Locate the cell with the specified text and output its (X, Y) center coordinate. 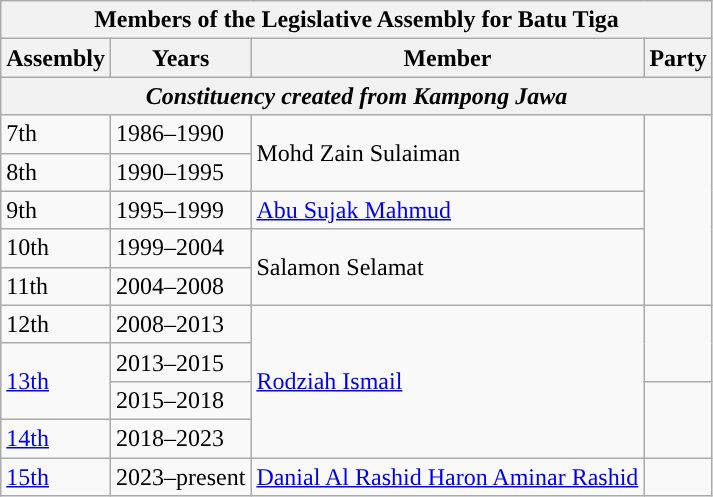
2008–2013 (180, 324)
2013–2015 (180, 362)
Constituency created from Kampong Jawa (357, 96)
1990–1995 (180, 172)
15th (56, 477)
7th (56, 134)
Rodziah Ismail (448, 381)
12th (56, 324)
2018–2023 (180, 438)
1986–1990 (180, 134)
2004–2008 (180, 286)
Years (180, 58)
14th (56, 438)
2015–2018 (180, 400)
Party (678, 58)
Mohd Zain Sulaiman (448, 153)
1999–2004 (180, 248)
10th (56, 248)
13th (56, 381)
9th (56, 210)
Danial Al Rashid Haron Aminar Rashid (448, 477)
1995–1999 (180, 210)
Abu Sujak Mahmud (448, 210)
2023–present (180, 477)
Salamon Selamat (448, 267)
8th (56, 172)
Members of the Legislative Assembly for Batu Tiga (357, 20)
11th (56, 286)
Assembly (56, 58)
Member (448, 58)
